Output the [x, y] coordinate of the center of the cell containing the given text.  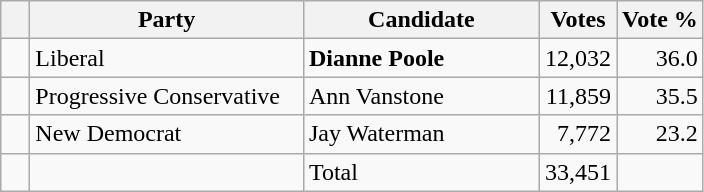
11,859 [578, 96]
Liberal [167, 58]
Votes [578, 20]
New Democrat [167, 134]
Candidate [421, 20]
35.5 [660, 96]
Vote % [660, 20]
36.0 [660, 58]
Party [167, 20]
33,451 [578, 172]
12,032 [578, 58]
Total [421, 172]
7,772 [578, 134]
Dianne Poole [421, 58]
23.2 [660, 134]
Ann Vanstone [421, 96]
Progressive Conservative [167, 96]
Jay Waterman [421, 134]
